Search for the cell housing the specified text and yield its [X, Y] center coordinate. 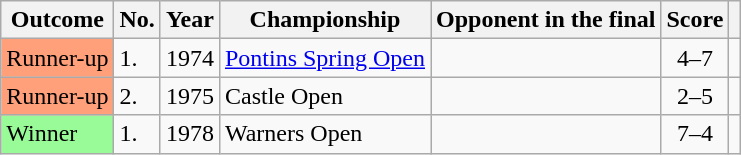
Outcome [58, 20]
Warners Open [324, 134]
Castle Open [324, 96]
2–5 [695, 96]
Score [695, 20]
7–4 [695, 134]
No. [137, 20]
Winner [58, 134]
1978 [190, 134]
Opponent in the final [546, 20]
1974 [190, 58]
4–7 [695, 58]
Championship [324, 20]
1975 [190, 96]
Year [190, 20]
Pontins Spring Open [324, 58]
2. [137, 96]
